Output the (x, y) coordinate of the center of the cell containing the given text.  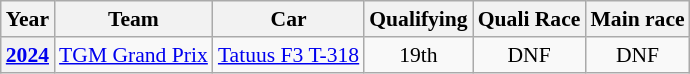
TGM Grand Prix (134, 55)
Main race (637, 19)
Team (134, 19)
Car (288, 19)
Tatuus F3 T-318 (288, 55)
Qualifying (418, 19)
Year (28, 19)
2024 (28, 55)
Quali Race (530, 19)
19th (418, 55)
